Output the [x, y] coordinate of the center of the cell containing the given text.  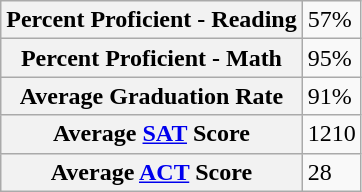
Average ACT Score [152, 172]
28 [332, 172]
91% [332, 96]
Percent Proficient - Math [152, 58]
Percent Proficient - Reading [152, 20]
95% [332, 58]
1210 [332, 134]
57% [332, 20]
Average SAT Score [152, 134]
Average Graduation Rate [152, 96]
